Scan for the cell matching the given text and deliver its (x, y) coordinate at center. 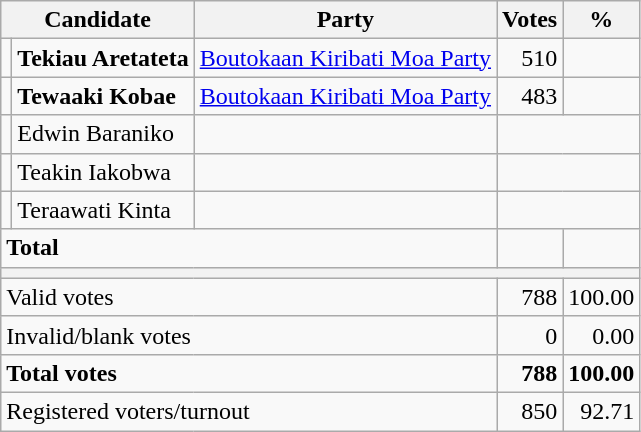
Party (345, 20)
0 (530, 335)
850 (530, 411)
Teraawati Kinta (103, 210)
0.00 (602, 335)
Total votes (249, 373)
Registered voters/turnout (249, 411)
Votes (530, 20)
Candidate (98, 20)
Tekiau Aretateta (103, 58)
Invalid/blank votes (249, 335)
Tewaaki Kobae (103, 96)
Total (249, 248)
Valid votes (249, 297)
510 (530, 58)
483 (530, 96)
Teakin Iakobwa (103, 172)
Edwin Baraniko (103, 134)
92.71 (602, 411)
% (602, 20)
